Capture the cell that displays the provided text and extract its [x, y] central coordinate. 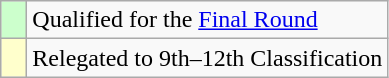
Relegated to 9th–12th Classification [208, 58]
Qualified for the Final Round [208, 20]
